Search for the cell housing the specified text and yield its [x, y] center coordinate. 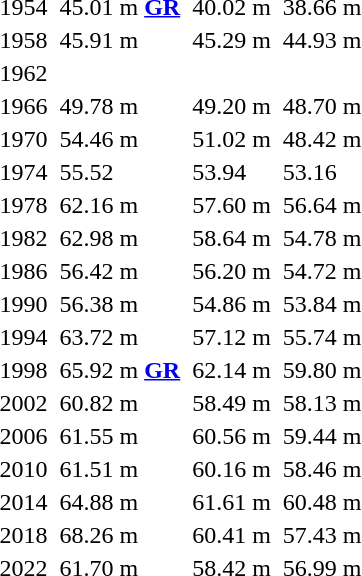
64.88 m [120, 502]
62.16 m [120, 205]
60.82 m [120, 403]
65.92 m GR [120, 370]
51.02 m [232, 139]
68.26 m [120, 535]
60.41 m [232, 535]
60.16 m [232, 469]
60.56 m [232, 436]
54.46 m [120, 139]
61.51 m [120, 469]
45.29 m [232, 40]
56.20 m [232, 271]
63.72 m [120, 337]
57.12 m [232, 337]
56.38 m [120, 304]
49.78 m [120, 106]
45.91 m [120, 40]
62.98 m [120, 238]
49.20 m [232, 106]
58.64 m [232, 238]
54.86 m [232, 304]
58.49 m [232, 403]
56.42 m [120, 271]
61.55 m [120, 436]
53.94 [232, 172]
57.60 m [232, 205]
62.14 m [232, 370]
55.52 [120, 172]
61.61 m [232, 502]
